Search for the cell housing the specified text and yield its (X, Y) center coordinate. 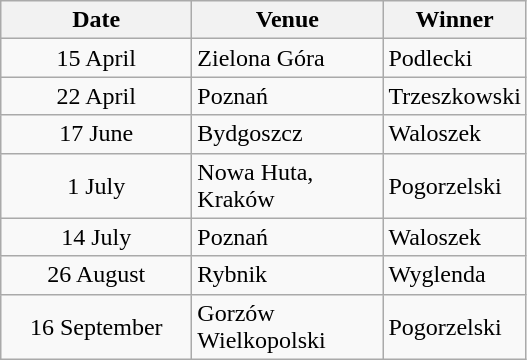
Date (96, 20)
Podlecki (455, 58)
16 September (96, 326)
17 June (96, 134)
1 July (96, 186)
Bydgoszcz (288, 134)
Rybnik (288, 275)
14 July (96, 237)
Nowa Huta, Kraków (288, 186)
Gorzów Wielkopolski (288, 326)
Wyglenda (455, 275)
Winner (455, 20)
Trzeszkowski (455, 96)
15 April (96, 58)
Zielona Góra (288, 58)
Venue (288, 20)
22 April (96, 96)
26 August (96, 275)
